Find where the given text appears and provide that cell's center as (x, y) coordinate. 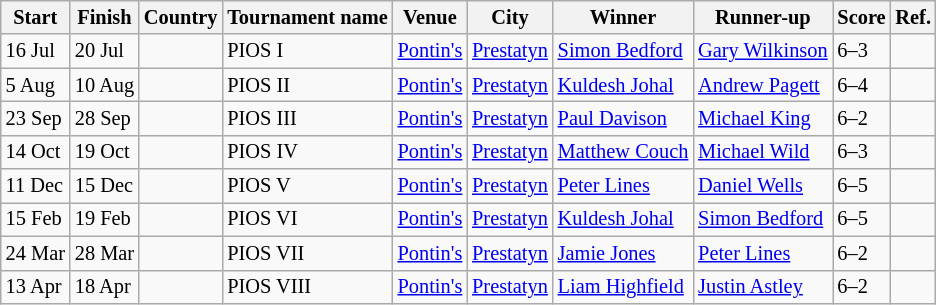
14 Oct (36, 152)
Venue (430, 17)
13 Apr (36, 287)
Michael King (762, 118)
Matthew Couch (623, 152)
18 Apr (104, 287)
19 Feb (104, 219)
Andrew Pagett (762, 85)
Jamie Jones (623, 253)
Liam Highfield (623, 287)
PIOS V (307, 186)
PIOS IV (307, 152)
Justin Astley (762, 287)
Score (861, 17)
Runner-up (762, 17)
Winner (623, 17)
Paul Davison (623, 118)
PIOS II (307, 85)
Daniel Wells (762, 186)
Start (36, 17)
PIOS I (307, 51)
15 Feb (36, 219)
Michael Wild (762, 152)
16 Jul (36, 51)
PIOS VII (307, 253)
5 Aug (36, 85)
PIOS III (307, 118)
Gary Wilkinson (762, 51)
15 Dec (104, 186)
20 Jul (104, 51)
City (510, 17)
10 Aug (104, 85)
Tournament name (307, 17)
28 Mar (104, 253)
PIOS VI (307, 219)
6–4 (861, 85)
Country (180, 17)
19 Oct (104, 152)
24 Mar (36, 253)
11 Dec (36, 186)
28 Sep (104, 118)
PIOS VIII (307, 287)
Finish (104, 17)
Ref. (912, 17)
23 Sep (36, 118)
